Extract the (X, Y) coordinate from the center of the cell holding the provided text.  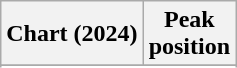
Chart (2024) (72, 34)
Peakposition (189, 34)
